Extract the [x, y] coordinate from the center of the cell holding the provided text.  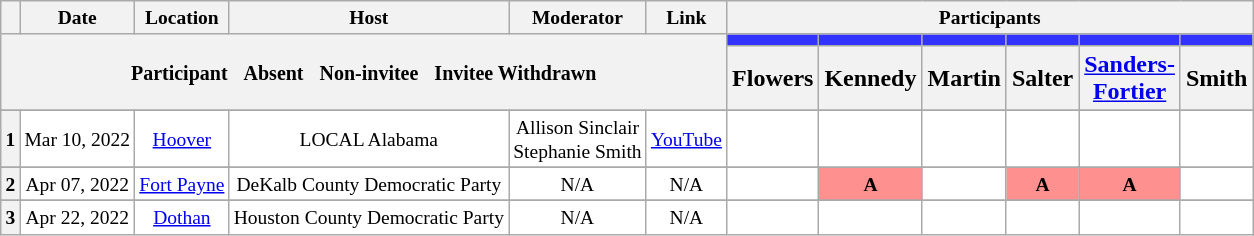
YouTube [686, 138]
Mar 10, 2022 [78, 138]
Dothan [182, 218]
Salter [1042, 78]
DeKalb County Democratic Party [369, 184]
2 [10, 184]
LOCAL Alabama [369, 138]
Sanders-Fortier [1130, 78]
Kennedy [870, 78]
Smith [1216, 78]
1 [10, 138]
Participant Absent Non-invitee Invitee Withdrawn [364, 72]
Martin [964, 78]
Link [686, 18]
Moderator [578, 18]
Apr 22, 2022 [78, 218]
3 [10, 218]
Host [369, 18]
Flowers [773, 78]
Participants [990, 18]
Houston County Democratic Party [369, 218]
Fort Payne [182, 184]
Date [78, 18]
Allison Sinclair Stephanie Smith [578, 138]
Hoover [182, 138]
Location [182, 18]
Apr 07, 2022 [78, 184]
